Return the [x, y] coordinate for the center point of the cell that contains the specified text.  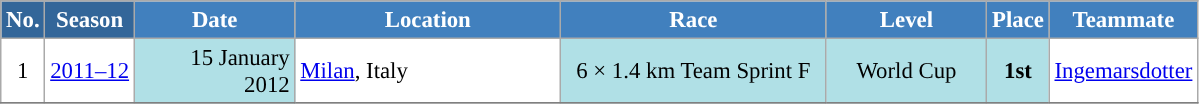
Place [1018, 20]
World Cup [906, 72]
1st [1018, 72]
1 [23, 72]
15 January 2012 [214, 72]
Date [214, 20]
Location [428, 20]
Teammate [1123, 20]
No. [23, 20]
Milan, Italy [428, 72]
Race [694, 20]
2011–12 [90, 72]
Ingemarsdotter [1123, 72]
Season [90, 20]
6 × 1.4 km Team Sprint F [694, 72]
Level [906, 20]
